Output the (x, y) coordinate of the center of the cell containing the given text.  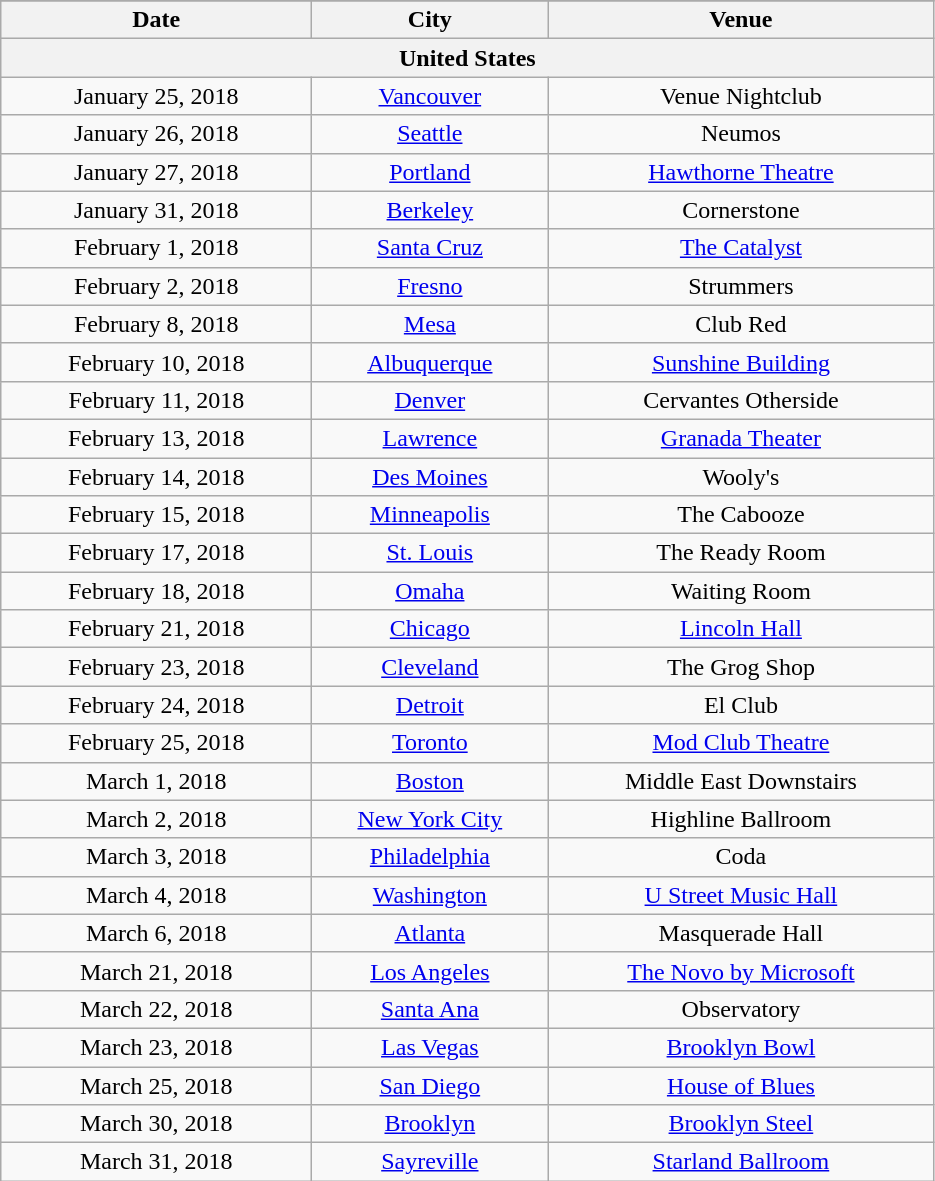
March 1, 2018 (156, 781)
Sayreville (430, 1162)
March 2, 2018 (156, 819)
Lawrence (430, 438)
Mod Club Theatre (741, 743)
United States (468, 58)
February 13, 2018 (156, 438)
Hawthorne Theatre (741, 172)
Los Angeles (430, 971)
Observatory (741, 1009)
Atlanta (430, 933)
March 3, 2018 (156, 857)
Omaha (430, 591)
February 8, 2018 (156, 324)
January 26, 2018 (156, 134)
February 24, 2018 (156, 705)
The Catalyst (741, 248)
Masquerade Hall (741, 933)
March 23, 2018 (156, 1047)
Coda (741, 857)
Granada Theater (741, 438)
Detroit (430, 705)
The Ready Room (741, 553)
Club Red (741, 324)
February 15, 2018 (156, 515)
February 1, 2018 (156, 248)
Washington (430, 895)
Lincoln Hall (741, 629)
February 18, 2018 (156, 591)
January 25, 2018 (156, 96)
March 31, 2018 (156, 1162)
March 6, 2018 (156, 933)
Mesa (430, 324)
Albuquerque (430, 362)
St. Louis (430, 553)
Brooklyn Bowl (741, 1047)
February 21, 2018 (156, 629)
Vancouver (430, 96)
Minneapolis (430, 515)
March 21, 2018 (156, 971)
March 4, 2018 (156, 895)
Santa Ana (430, 1009)
February 25, 2018 (156, 743)
Las Vegas (430, 1047)
Denver (430, 400)
The Grog Shop (741, 667)
Middle East Downstairs (741, 781)
Brooklyn (430, 1124)
Wooly's (741, 477)
Brooklyn Steel (741, 1124)
Portland (430, 172)
March 25, 2018 (156, 1085)
The Cabooze (741, 515)
House of Blues (741, 1085)
Waiting Room (741, 591)
The Novo by Microsoft (741, 971)
Des Moines (430, 477)
Date (156, 20)
Seattle (430, 134)
City (430, 20)
New York City (430, 819)
Toronto (430, 743)
February 11, 2018 (156, 400)
Strummers (741, 286)
Berkeley (430, 210)
February 14, 2018 (156, 477)
Neumos (741, 134)
Cornerstone (741, 210)
Highline Ballroom (741, 819)
February 2, 2018 (156, 286)
Starland Ballroom (741, 1162)
Fresno (430, 286)
February 17, 2018 (156, 553)
San Diego (430, 1085)
March 30, 2018 (156, 1124)
U Street Music Hall (741, 895)
February 10, 2018 (156, 362)
Venue (741, 20)
Boston (430, 781)
Cervantes Otherside (741, 400)
Sunshine Building (741, 362)
Venue Nightclub (741, 96)
Chicago (430, 629)
Philadelphia (430, 857)
January 31, 2018 (156, 210)
Santa Cruz (430, 248)
Cleveland (430, 667)
El Club (741, 705)
January 27, 2018 (156, 172)
March 22, 2018 (156, 1009)
February 23, 2018 (156, 667)
